Find where the given text appears and provide that cell's center as (x, y) coordinate. 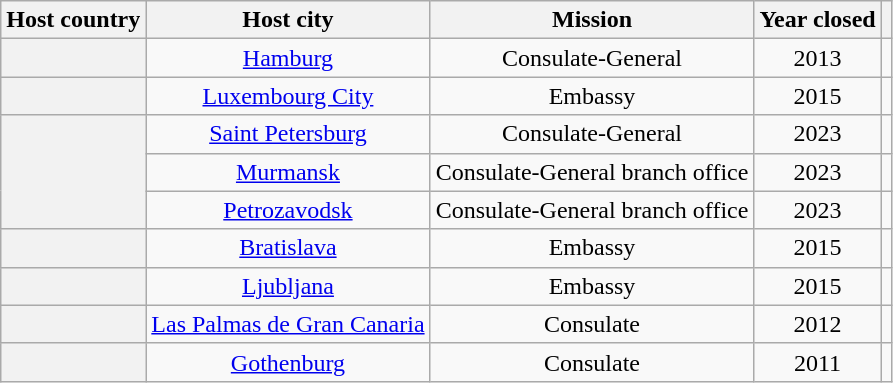
Luxembourg City (288, 96)
2012 (818, 324)
Mission (592, 20)
2013 (818, 58)
Las Palmas de Gran Canaria (288, 324)
Host country (74, 20)
Year closed (818, 20)
2011 (818, 362)
Host city (288, 20)
Petrozavodsk (288, 210)
Gothenburg (288, 362)
Bratislava (288, 248)
Ljubljana (288, 286)
Saint Petersburg (288, 134)
Murmansk (288, 172)
Hamburg (288, 58)
